Locate the cell with the specified text and output its [x, y] center coordinate. 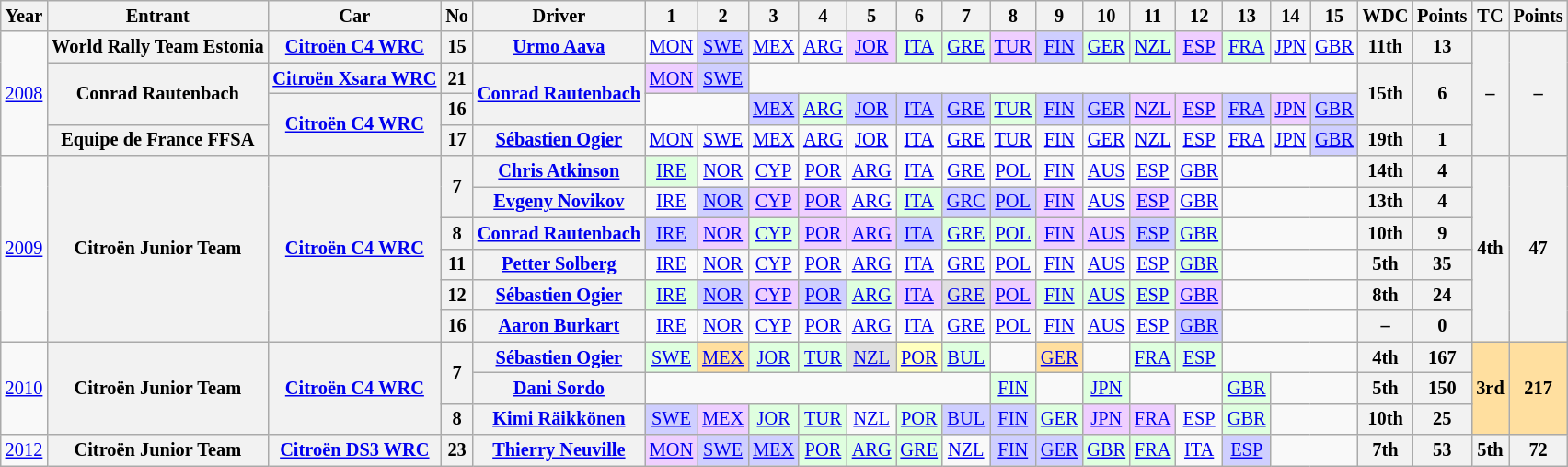
Chris Atkinson [559, 171]
2009 [24, 249]
3 [773, 16]
GRC [966, 202]
7th [1386, 450]
Aaron Burkart [559, 326]
Entrant [157, 16]
Kimi Räikkönen [559, 419]
5 [872, 16]
0 [1442, 326]
Dani Sordo [559, 388]
8th [1386, 295]
WDC [1386, 16]
Citroën Xsara WRC [354, 78]
217 [1539, 389]
21 [456, 78]
3rd [1490, 389]
13th [1386, 202]
167 [1442, 357]
15th [1386, 94]
World Rally Team Estonia [157, 47]
47 [1539, 249]
Urmo Aava [559, 47]
17 [456, 140]
25 [1442, 419]
14th [1386, 171]
14 [1291, 16]
TC [1490, 16]
2010 [24, 389]
11th [1386, 47]
Thierry Neuville [559, 450]
Year [24, 16]
24 [1442, 295]
2008 [24, 94]
35 [1442, 264]
Petter Solberg [559, 264]
Equipe de France FFSA [157, 140]
53 [1442, 450]
2012 [24, 450]
Citroën DS3 WRC [354, 450]
Car [354, 16]
150 [1442, 388]
10 [1106, 16]
Driver [559, 16]
Evgeny Novikov [559, 202]
19th [1386, 140]
No [456, 16]
23 [456, 450]
2 [723, 16]
72 [1539, 450]
